Pinpoint the cell where the given text exists, returning its (X, Y) midpoint coordinate. 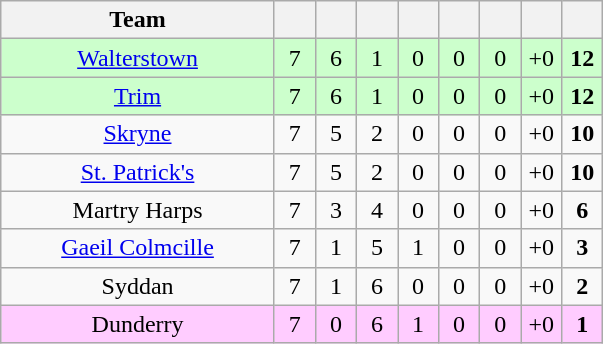
Team (138, 20)
Trim (138, 96)
Dunderry (138, 324)
4 (376, 210)
Martry Harps (138, 210)
Skryne (138, 134)
Walterstown (138, 58)
St. Patrick's (138, 172)
Syddan (138, 286)
Gaeil Colmcille (138, 248)
